Capture the cell that displays the provided text and extract its (x, y) central coordinate. 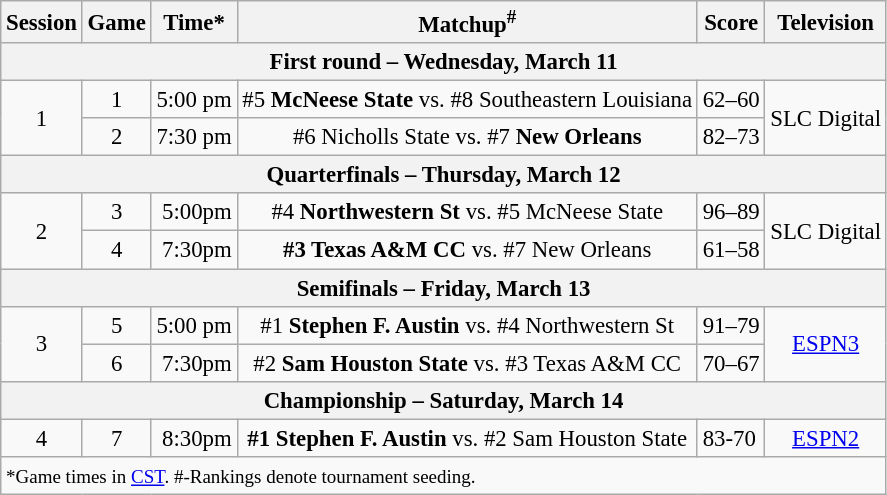
#5 McNeese State vs. #8 Southeastern Louisiana (467, 100)
5:00pm (194, 213)
Championship – Saturday, March 14 (444, 400)
61–58 (731, 250)
6 (116, 363)
#1 Stephen F. Austin vs. #4 Northwestern St (467, 325)
5 (116, 325)
Television (826, 22)
ESPN3 (826, 344)
Semifinals – Friday, March 13 (444, 288)
Time* (194, 22)
8:30pm (194, 438)
Session (42, 22)
62–60 (731, 100)
7 (116, 438)
ESPN2 (826, 438)
Quarterfinals – Thursday, March 12 (444, 175)
*Game times in CST. #-Rankings denote tournament seeding. (444, 476)
#2 Sam Houston State vs. #3 Texas A&M CC (467, 363)
Game (116, 22)
82–73 (731, 137)
96–89 (731, 213)
First round – Wednesday, March 11 (444, 62)
#4 Northwestern St vs. #5 McNeese State (467, 213)
#1 Stephen F. Austin vs. #2 Sam Houston State (467, 438)
#6 Nicholls State vs. #7 New Orleans (467, 137)
#3 Texas A&M CC vs. #7 New Orleans (467, 250)
91–79 (731, 325)
Matchup# (467, 22)
70–67 (731, 363)
Score (731, 22)
83-70 (731, 438)
7:30 pm (194, 137)
